Extract the [x, y] coordinate from the center of the cell holding the provided text.  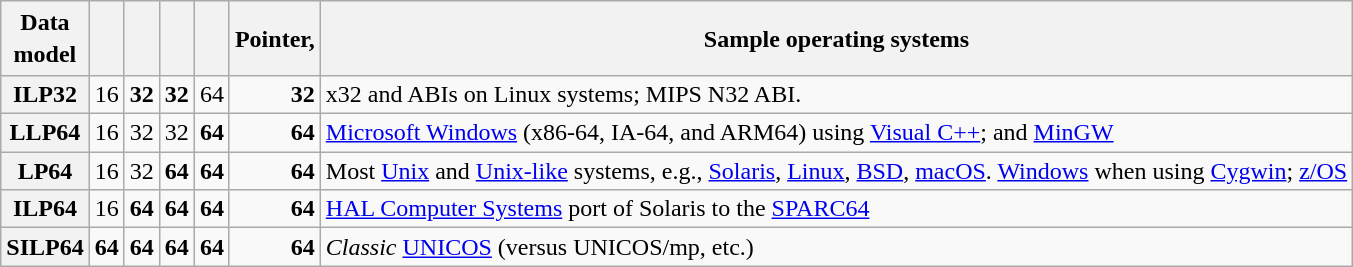
Classic UNICOS (versus UNICOS/mp, etc.) [836, 247]
ILP32 [45, 95]
Microsoft Windows (x86-64, IA-64, and ARM64) using Visual C++; and MinGW [836, 133]
Datamodel [45, 38]
HAL Computer Systems port of Solaris to the SPARC64 [836, 209]
LLP64 [45, 133]
LP64 [45, 171]
Most Unix and Unix-like systems, e.g., Solaris, Linux, BSD, macOS. Windows when using Cygwin; z/OS [836, 171]
Sample operating systems [836, 38]
ILP64 [45, 209]
Pointer, [274, 38]
x32 and ABIs on Linux systems; MIPS N32 ABI. [836, 95]
SILP64 [45, 247]
